Detect which cell encompasses the target text, then output its (X, Y) center coordinate. 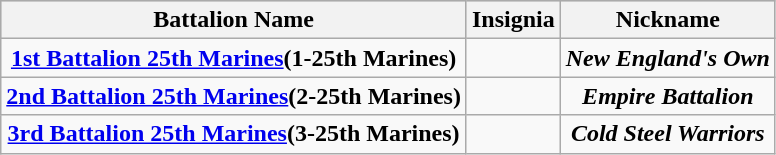
Battalion Name (234, 20)
Cold Steel Warriors (668, 134)
Insignia (513, 20)
New England's Own (668, 58)
3rd Battalion 25th Marines(3-25th Marines) (234, 134)
2nd Battalion 25th Marines(2-25th Marines) (234, 96)
1st Battalion 25th Marines(1-25th Marines) (234, 58)
Nickname (668, 20)
Empire Battalion (668, 96)
